Return (X, Y) of the center of cell containing provided text 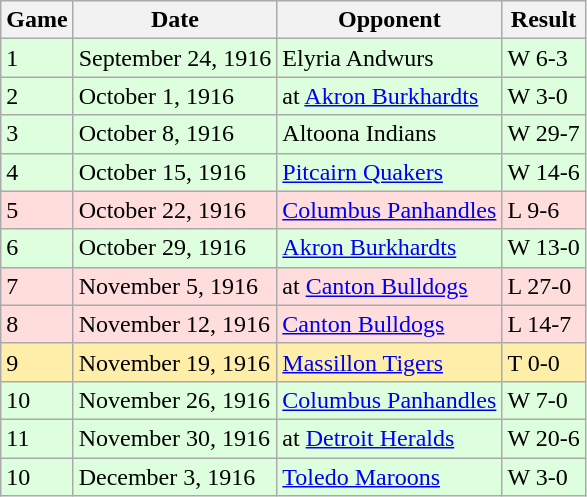
Akron Burkhardts (390, 248)
L 14-7 (544, 324)
October 22, 1916 (175, 210)
Result (544, 20)
W 14-6 (544, 172)
November 19, 1916 (175, 362)
3 (37, 134)
Massillon Tigers (390, 362)
2 (37, 96)
November 26, 1916 (175, 400)
9 (37, 362)
Toledo Maroons (390, 477)
7 (37, 286)
Pitcairn Quakers (390, 172)
T 0-0 (544, 362)
November 30, 1916 (175, 438)
11 (37, 438)
December 3, 1916 (175, 477)
1 (37, 58)
W 6-3 (544, 58)
W 7-0 (544, 400)
W 29-7 (544, 134)
8 (37, 324)
October 15, 1916 (175, 172)
6 (37, 248)
at Akron Burkhardts (390, 96)
L 27-0 (544, 286)
4 (37, 172)
W 20-6 (544, 438)
5 (37, 210)
Altoona Indians (390, 134)
November 5, 1916 (175, 286)
at Canton Bulldogs (390, 286)
September 24, 1916 (175, 58)
L 9-6 (544, 210)
Opponent (390, 20)
Elyria Andwurs (390, 58)
Date (175, 20)
October 1, 1916 (175, 96)
at Detroit Heralds (390, 438)
November 12, 1916 (175, 324)
W 13-0 (544, 248)
Game (37, 20)
Canton Bulldogs (390, 324)
October 29, 1916 (175, 248)
October 8, 1916 (175, 134)
